Provide the [x, y] coordinate of the cell's center where the given text is located.  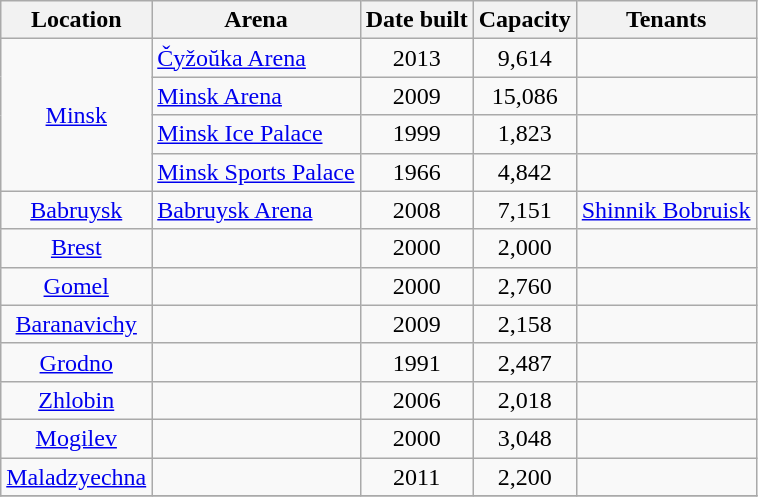
Date built [416, 20]
7,151 [524, 210]
2,760 [524, 286]
Čyžoŭka Arena [256, 58]
Tenants [666, 20]
2006 [416, 400]
Babruysk [76, 210]
2008 [416, 210]
2,000 [524, 248]
Babruysk Arena [256, 210]
Grodno [76, 362]
Location [76, 20]
Capacity [524, 20]
15,086 [524, 96]
Minsk [76, 115]
2,018 [524, 400]
1999 [416, 134]
3,048 [524, 438]
1,823 [524, 134]
2011 [416, 477]
Mogilev [76, 438]
Shinnik Bobruisk [666, 210]
Minsk Arena [256, 96]
Gomel [76, 286]
1966 [416, 172]
2013 [416, 58]
1991 [416, 362]
Zhlobin [76, 400]
9,614 [524, 58]
Maladzyechna [76, 477]
2,158 [524, 324]
2,487 [524, 362]
Minsk Sports Palace [256, 172]
Brest [76, 248]
4,842 [524, 172]
Minsk Ice Palace [256, 134]
2,200 [524, 477]
Baranavichy [76, 324]
Arena [256, 20]
